Determine the [X, Y] coordinate at the center of the cell enclosing the given text.  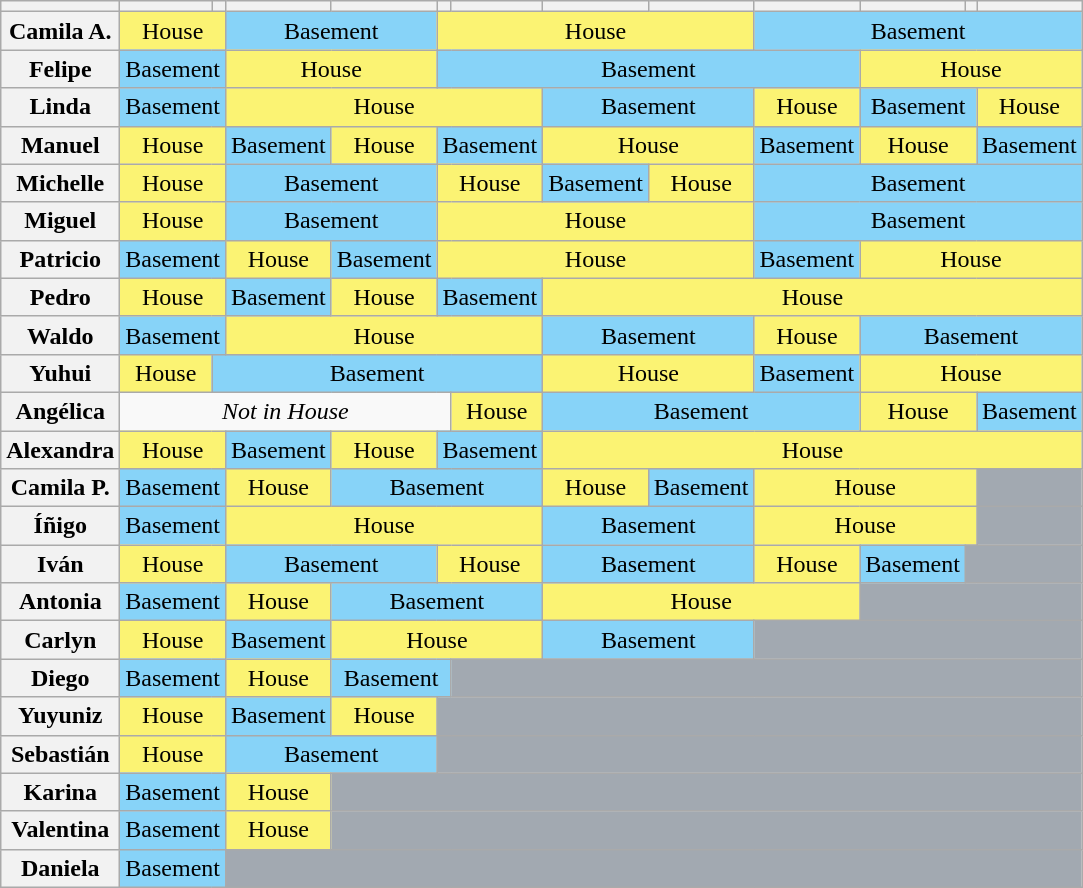
Diego [60, 678]
Waldo [60, 335]
Pedro [60, 297]
Valentina [60, 830]
Antonia [60, 602]
Iván [60, 564]
Karina [60, 792]
Alexandra [60, 449]
Daniela [60, 868]
Camila A. [60, 31]
Yuhui [60, 373]
Camila P. [60, 488]
Manuel [60, 145]
Michelle [60, 183]
Íñigo [60, 526]
Carlyn [60, 640]
Angélica [60, 411]
Linda [60, 107]
Patricio [60, 259]
Miguel [60, 221]
Sebastián [60, 754]
Not in House [286, 411]
Felipe [60, 69]
Yuyuniz [60, 716]
